Capture the cell that displays the provided text and extract its (x, y) central coordinate. 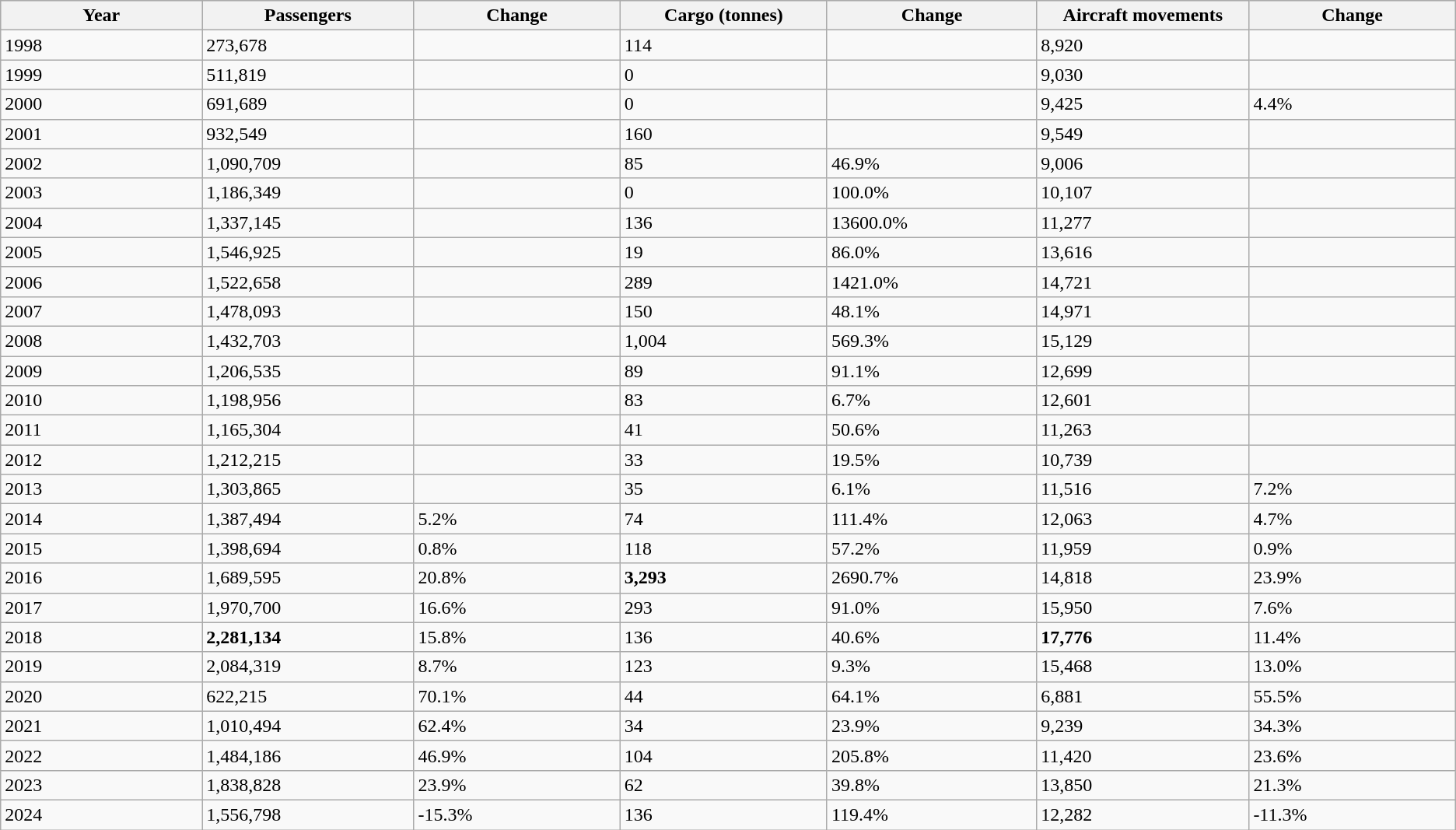
2008 (101, 341)
2002 (101, 163)
9.3% (932, 667)
15.8% (516, 637)
8,920 (1143, 45)
55.5% (1352, 696)
16.6% (516, 608)
15,129 (1143, 341)
1,432,703 (308, 341)
114 (723, 45)
11,263 (1143, 430)
0.8% (516, 548)
13,850 (1143, 785)
511,819 (308, 75)
1,010,494 (308, 726)
34 (723, 726)
1,212,215 (308, 460)
7.6% (1352, 608)
2001 (101, 134)
7.2% (1352, 489)
83 (723, 401)
1,186,349 (308, 193)
13.0% (1352, 667)
Aircraft movements (1143, 16)
1,484,186 (308, 755)
4.7% (1352, 519)
10,107 (1143, 193)
118 (723, 548)
8.7% (516, 667)
2006 (101, 282)
62 (723, 785)
1,303,865 (308, 489)
Passengers (308, 16)
2021 (101, 726)
160 (723, 134)
14,721 (1143, 282)
2010 (101, 401)
9,006 (1143, 163)
Cargo (tonnes) (723, 16)
2024 (101, 814)
9,425 (1143, 104)
2009 (101, 371)
205.8% (932, 755)
2014 (101, 519)
289 (723, 282)
Year (101, 16)
2016 (101, 578)
6.1% (932, 489)
12,699 (1143, 371)
3,293 (723, 578)
2690.7% (932, 578)
6.7% (932, 401)
1,689,595 (308, 578)
15,950 (1143, 608)
11,277 (1143, 222)
932,549 (308, 134)
-11.3% (1352, 814)
13600.0% (932, 222)
1,090,709 (308, 163)
11,959 (1143, 548)
1,198,956 (308, 401)
150 (723, 311)
12,282 (1143, 814)
50.6% (932, 430)
5.2% (516, 519)
12,063 (1143, 519)
2018 (101, 637)
74 (723, 519)
1,387,494 (308, 519)
6,881 (1143, 696)
2023 (101, 785)
2013 (101, 489)
2019 (101, 667)
691,689 (308, 104)
2,281,134 (308, 637)
11,516 (1143, 489)
70.1% (516, 696)
2022 (101, 755)
85 (723, 163)
1421.0% (932, 282)
35 (723, 489)
2007 (101, 311)
14,971 (1143, 311)
2003 (101, 193)
1999 (101, 75)
20.8% (516, 578)
11.4% (1352, 637)
2011 (101, 430)
123 (723, 667)
2012 (101, 460)
9,239 (1143, 726)
19.5% (932, 460)
39.8% (932, 785)
19 (723, 252)
1,004 (723, 341)
57.2% (932, 548)
91.0% (932, 608)
0.9% (1352, 548)
62.4% (516, 726)
-15.3% (516, 814)
91.1% (932, 371)
9,549 (1143, 134)
12,601 (1143, 401)
2017 (101, 608)
1,165,304 (308, 430)
40.6% (932, 637)
111.4% (932, 519)
2000 (101, 104)
100.0% (932, 193)
14,818 (1143, 578)
33 (723, 460)
2,084,319 (308, 667)
569.3% (932, 341)
11,420 (1143, 755)
1,970,700 (308, 608)
15,468 (1143, 667)
2015 (101, 548)
1,522,658 (308, 282)
2005 (101, 252)
1,337,145 (308, 222)
86.0% (932, 252)
9,030 (1143, 75)
293 (723, 608)
1,398,694 (308, 548)
119.4% (932, 814)
1,556,798 (308, 814)
23.6% (1352, 755)
1,206,535 (308, 371)
1,478,093 (308, 311)
2020 (101, 696)
622,215 (308, 696)
4.4% (1352, 104)
1,546,925 (308, 252)
89 (723, 371)
1998 (101, 45)
273,678 (308, 45)
48.1% (932, 311)
41 (723, 430)
13,616 (1143, 252)
34.3% (1352, 726)
64.1% (932, 696)
21.3% (1352, 785)
2004 (101, 222)
10,739 (1143, 460)
17,776 (1143, 637)
1,838,828 (308, 785)
104 (723, 755)
44 (723, 696)
